Return [x, y] of the center of cell containing provided text 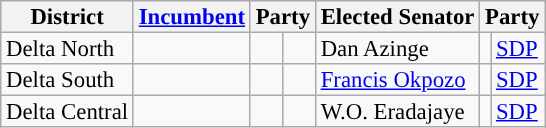
Incumbent [192, 17]
Francis Okpozo [397, 80]
W.O. Eradajaye [397, 112]
Dan Azinge [397, 49]
Delta South [68, 80]
District [68, 17]
Delta Central [68, 112]
Elected Senator [397, 17]
Delta North [68, 49]
